Determine the (x, y) coordinate at the center of the cell enclosing the given text.  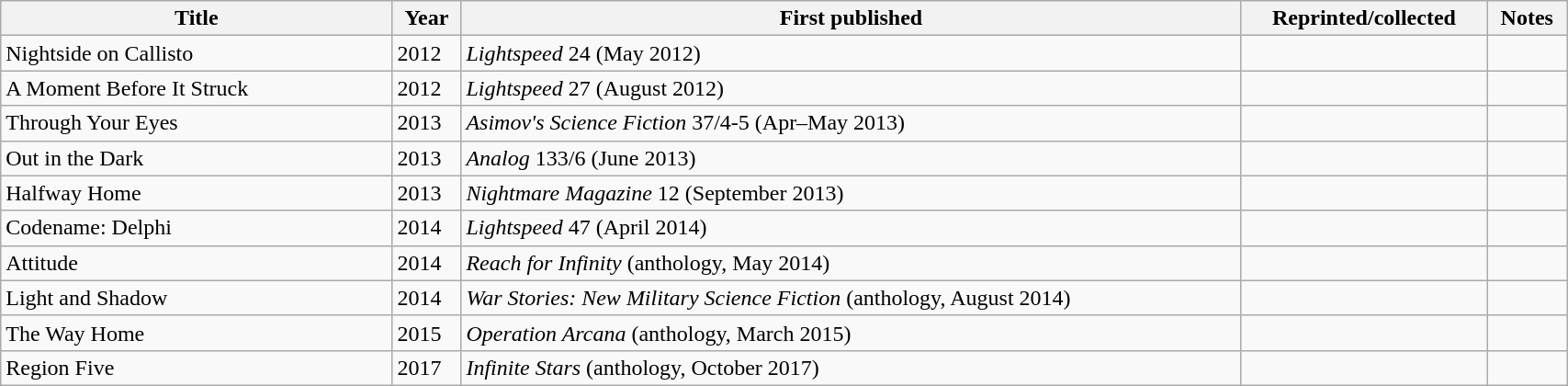
Lightspeed 24 (May 2012) (851, 53)
A Moment Before It Struck (197, 88)
Halfway Home (197, 193)
Lightspeed 47 (April 2014) (851, 228)
Attitude (197, 263)
Reach for Infinity (anthology, May 2014) (851, 263)
2017 (426, 368)
Nightmare Magazine 12 (September 2013) (851, 193)
Light and Shadow (197, 298)
Region Five (197, 368)
Codename: Delphi (197, 228)
Reprinted/collected (1364, 18)
2015 (426, 333)
Lightspeed 27 (August 2012) (851, 88)
Nightside on Callisto (197, 53)
Infinite Stars (anthology, October 2017) (851, 368)
Through Your Eyes (197, 123)
Analog 133/6 (June 2013) (851, 158)
Notes (1527, 18)
First published (851, 18)
Title (197, 18)
Operation Arcana (anthology, March 2015) (851, 333)
Out in the Dark (197, 158)
War Stories: New Military Science Fiction (anthology, August 2014) (851, 298)
The Way Home (197, 333)
Year (426, 18)
Asimov's Science Fiction 37/4-5 (Apr–May 2013) (851, 123)
